Extract the [X, Y] coordinate from the center of the cell holding the provided text.  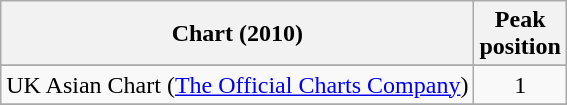
Peakposition [520, 34]
Chart (2010) [238, 34]
UK Asian Chart (The Official Charts Company) [238, 85]
1 [520, 85]
